Scan for the cell matching the given text and deliver its (x, y) coordinate at center. 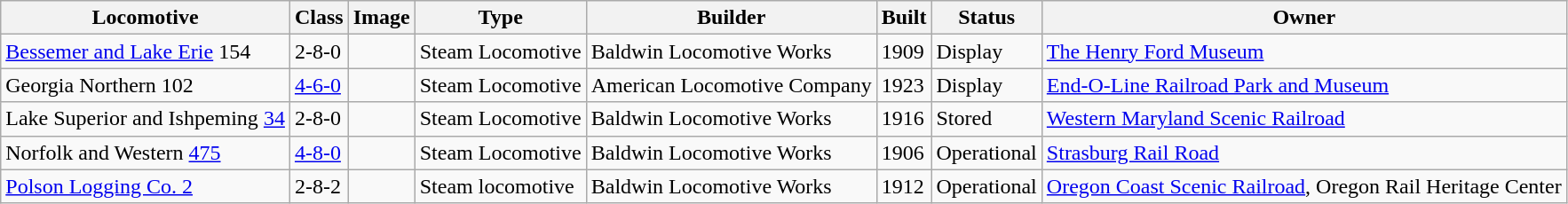
Oregon Coast Scenic Railroad, Oregon Rail Heritage Center (1303, 186)
1912 (904, 186)
Image (382, 18)
Type (501, 18)
1916 (904, 119)
Norfolk and Western 475 (146, 153)
Builder (732, 18)
End-O-Line Railroad Park and Museum (1303, 85)
Locomotive (146, 18)
The Henry Ford Museum (1303, 51)
Built (904, 18)
Georgia Northern 102 (146, 85)
American Locomotive Company (732, 85)
Lake Superior and Ishpeming 34 (146, 119)
Strasburg Rail Road (1303, 153)
1906 (904, 153)
1923 (904, 85)
Bessemer and Lake Erie 154 (146, 51)
Class (319, 18)
Polson Logging Co. 2 (146, 186)
Western Maryland Scenic Railroad (1303, 119)
Stored (986, 119)
4-8-0 (319, 153)
1909 (904, 51)
4-6-0 (319, 85)
Status (986, 18)
Steam locomotive (501, 186)
Owner (1303, 18)
2-8-2 (319, 186)
